Find where the given text appears and provide that cell's center as [x, y] coordinate. 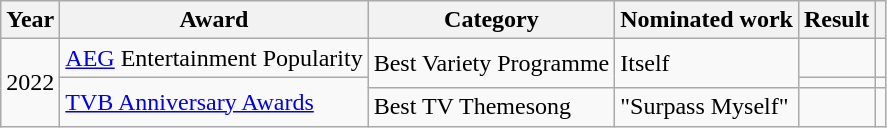
Nominated work [707, 20]
Result [836, 20]
Year [30, 20]
"Surpass Myself" [707, 107]
Best Variety Programme [492, 64]
Best TV Themesong [492, 107]
Itself [707, 64]
TVB Anniversary Awards [214, 102]
Category [492, 20]
Award [214, 20]
AEG Entertainment Popularity [214, 58]
2022 [30, 82]
